Locate the cell with the specified text and output its [x, y] center coordinate. 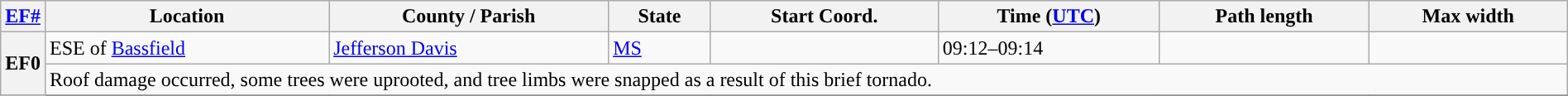
County / Parish [469, 17]
State [660, 17]
MS [660, 48]
Path length [1264, 17]
EF# [23, 17]
Jefferson Davis [469, 48]
Roof damage occurred, some trees were uprooted, and tree limbs were snapped as a result of this brief tornado. [806, 79]
09:12–09:14 [1049, 48]
ESE of Bassfield [187, 48]
Time (UTC) [1049, 17]
EF0 [23, 64]
Start Coord. [824, 17]
Location [187, 17]
Max width [1468, 17]
